Provide the [X, Y] coordinate of the cell's center where the given text is located.  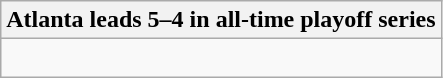
Atlanta leads 5–4 in all-time playoff series [221, 20]
